Return the [X, Y] coordinate for the center point of the cell that contains the specified text.  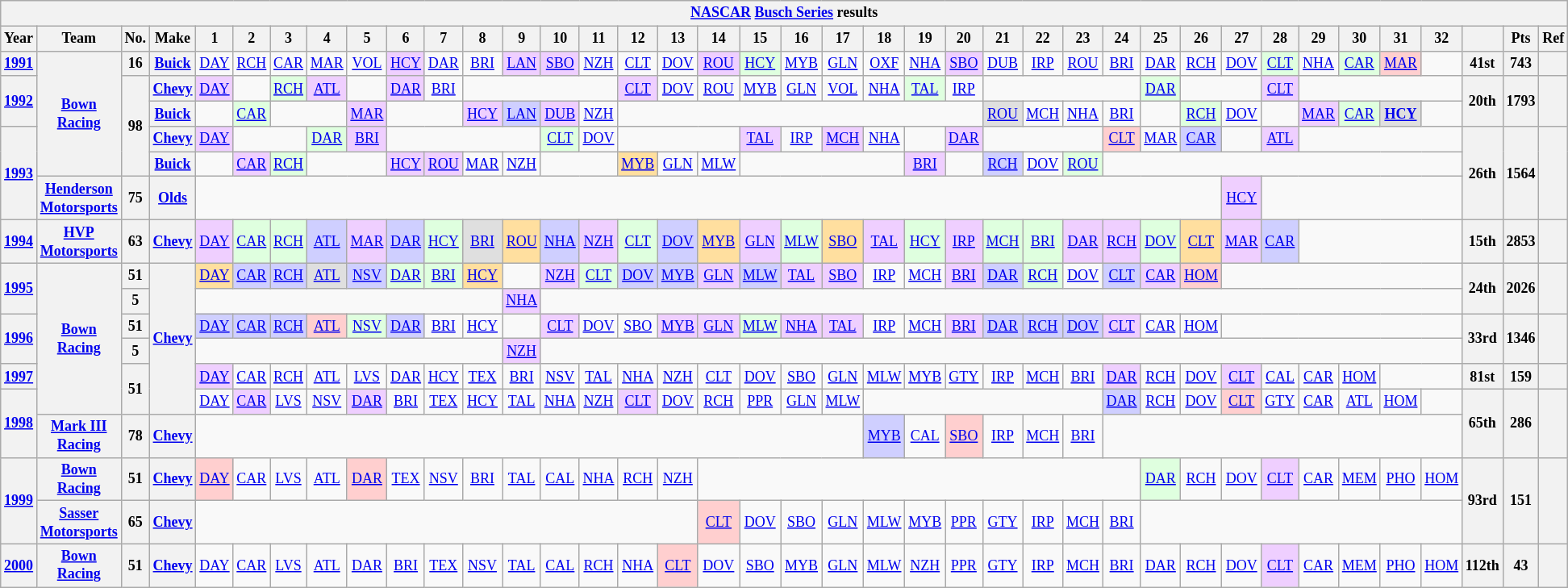
23 [1083, 39]
78 [136, 436]
65 [136, 523]
12 [638, 39]
1564 [1521, 173]
24th [1483, 288]
Olds [173, 198]
31 [1400, 39]
27 [1241, 39]
286 [1521, 423]
10 [560, 39]
Team [79, 39]
9 [522, 39]
41st [1483, 63]
1995 [19, 288]
1991 [19, 63]
22 [1043, 39]
20 [965, 39]
NASCAR Busch Series results [784, 13]
21 [1003, 39]
Sasser Motorsports [79, 523]
Ref [1553, 39]
Pts [1521, 39]
11 [598, 39]
15th [1483, 242]
1997 [19, 376]
13 [678, 39]
1993 [19, 173]
19 [925, 39]
75 [136, 198]
1994 [19, 242]
151 [1521, 500]
112th [1483, 565]
26th [1483, 173]
Mark III Racing [79, 436]
33rd [1483, 339]
15 [760, 39]
1 [215, 39]
63 [136, 242]
81st [1483, 376]
Henderson Motorsports [79, 198]
No. [136, 39]
1999 [19, 500]
2853 [1521, 242]
25 [1161, 39]
24 [1121, 39]
20th [1483, 101]
OXF [884, 63]
30 [1359, 39]
93rd [1483, 500]
743 [1521, 63]
29 [1319, 39]
7 [444, 39]
Year [19, 39]
26 [1202, 39]
1998 [19, 423]
6 [407, 39]
2026 [1521, 288]
Make [173, 39]
28 [1280, 39]
43 [1521, 565]
32 [1442, 39]
2 [252, 39]
1346 [1521, 339]
2000 [19, 565]
159 [1521, 376]
1996 [19, 339]
3 [289, 39]
1992 [19, 101]
17 [842, 39]
HVP Motorsports [79, 242]
65th [1483, 423]
14 [718, 39]
4 [327, 39]
18 [884, 39]
1793 [1521, 101]
8 [482, 39]
98 [136, 126]
